Locate the cell with the specified text and output its (x, y) center coordinate. 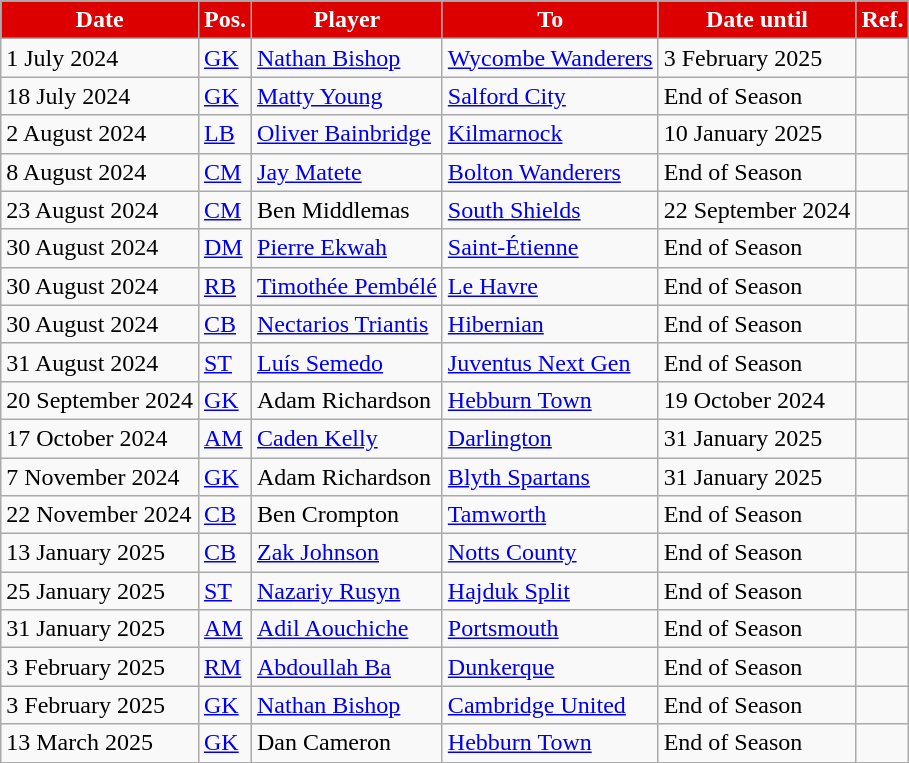
17 October 2024 (100, 438)
19 October 2024 (757, 400)
Adil Aouchiche (348, 629)
Ref. (882, 20)
Timothée Pembélé (348, 286)
22 November 2024 (100, 515)
Abdoullah Ba (348, 667)
Zak Johnson (348, 553)
13 January 2025 (100, 553)
Hibernian (550, 324)
Ben Crompton (348, 515)
7 November 2024 (100, 477)
13 March 2025 (100, 743)
Portsmouth (550, 629)
Date until (757, 20)
18 July 2024 (100, 96)
LB (224, 134)
Ben Middlemas (348, 210)
20 September 2024 (100, 400)
Tamworth (550, 515)
Dan Cameron (348, 743)
8 August 2024 (100, 172)
Hajduk Split (550, 591)
South Shields (550, 210)
Kilmarnock (550, 134)
Notts County (550, 553)
10 January 2025 (757, 134)
Cambridge United (550, 705)
Wycombe Wanderers (550, 58)
Blyth Spartans (550, 477)
23 August 2024 (100, 210)
Pos. (224, 20)
31 August 2024 (100, 362)
25 January 2025 (100, 591)
Le Havre (550, 286)
RB (224, 286)
Player (348, 20)
Oliver Bainbridge (348, 134)
Caden Kelly (348, 438)
Nazariy Rusyn (348, 591)
Darlington (550, 438)
To (550, 20)
Bolton Wanderers (550, 172)
Saint-Étienne (550, 248)
Dunkerque (550, 667)
Pierre Ekwah (348, 248)
Matty Young (348, 96)
Nectarios Triantis (348, 324)
Juventus Next Gen (550, 362)
RM (224, 667)
DM (224, 248)
Date (100, 20)
1 July 2024 (100, 58)
Jay Matete (348, 172)
22 September 2024 (757, 210)
2 August 2024 (100, 134)
Luís Semedo (348, 362)
Salford City (550, 96)
